Return [x, y] of the center of cell containing provided text 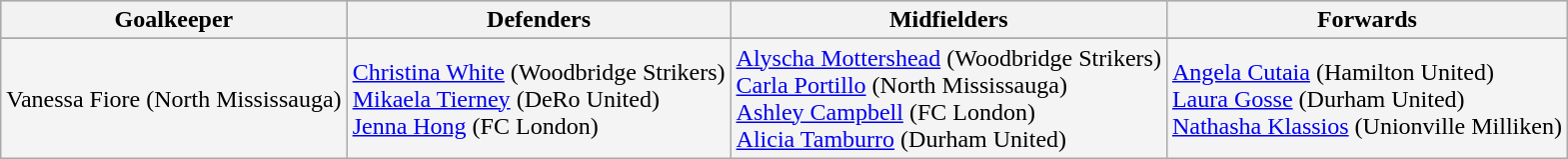
Angela Cutaia (Hamilton United)Laura Gosse (Durham United)Nathasha Klassios (Unionville Milliken) [1367, 98]
Goalkeeper [174, 20]
Midfielders [948, 20]
Defenders [539, 20]
Vanessa Fiore (North Mississauga) [174, 98]
Alyscha Mottershead (Woodbridge Strikers)Carla Portillo (North Mississauga)Ashley Campbell (FC London)Alicia Tamburro (Durham United) [948, 98]
Forwards [1367, 20]
Christina White (Woodbridge Strikers)Mikaela Tierney (DeRo United)Jenna Hong (FC London) [539, 98]
